Determine the [X, Y] coordinate at the center of the cell enclosing the given text.  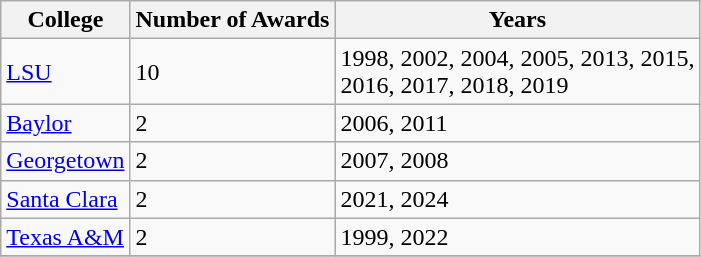
2007, 2008 [518, 161]
2006, 2011 [518, 123]
1998, 2002, 2004, 2005, 2013, 2015, 2016, 2017, 2018, 2019 [518, 72]
10 [232, 72]
Baylor [66, 123]
College [66, 20]
Number of Awards [232, 20]
Georgetown [66, 161]
Santa Clara [66, 199]
2021, 2024 [518, 199]
Years [518, 20]
LSU [66, 72]
1999, 2022 [518, 237]
Texas A&M [66, 237]
